Detect which cell encompasses the target text, then output its [X, Y] center coordinate. 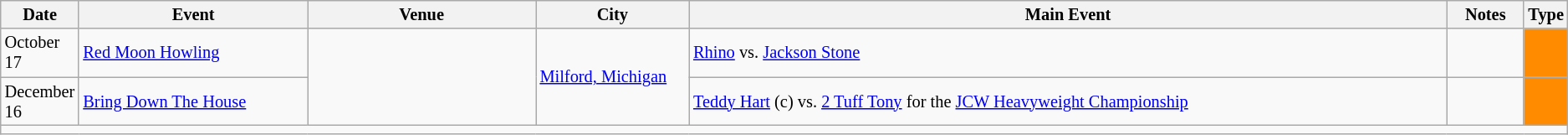
December 16 [40, 101]
Type [1545, 14]
Event [192, 14]
Date [40, 14]
Notes [1485, 14]
October 17 [40, 53]
Teddy Hart (c) vs. 2 Tuff Tony for the JCW Heavyweight Championship [1068, 101]
Venue [421, 14]
Milford, Michigan [613, 77]
Rhino vs. Jackson Stone [1068, 53]
Bring Down The House [192, 101]
Main Event [1068, 14]
Red Moon Howling [192, 53]
City [613, 14]
